For the text-containing cell, return its midpoint in (X, Y) coordinate format. 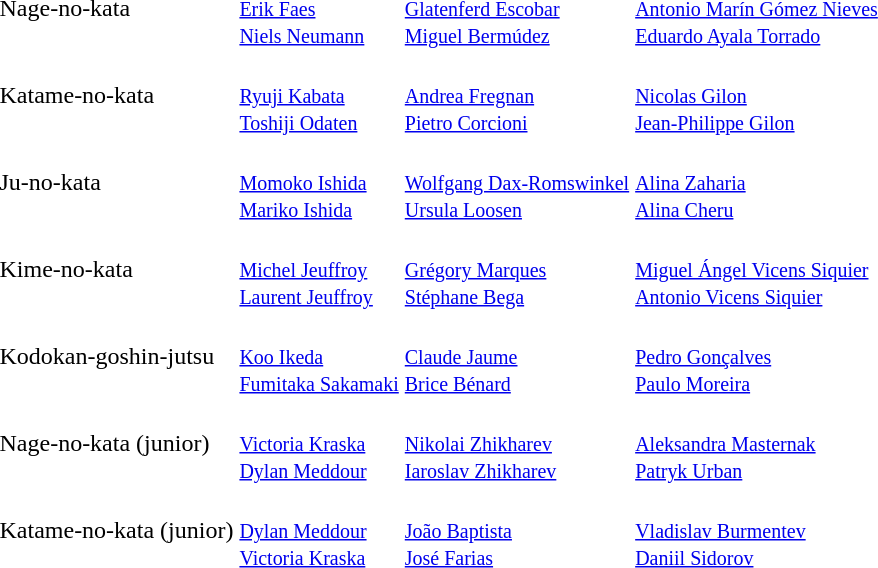
Koo IkedaFumitaka Sakamaki (319, 356)
Claude JaumeBrice Bénard (516, 356)
Wolfgang Dax-RomswinkelUrsula Loosen (516, 182)
Ryuji KabataToshiji Odaten (319, 95)
Grégory MarquesStéphane Bega (516, 269)
Michel JeuffroyLaurent Jeuffroy (319, 269)
Andrea FregnanPietro Corcioni (516, 95)
Victoria KraskaDylan Meddour (319, 443)
Momoko IshidaMariko Ishida (319, 182)
Nikolai ZhikharevIaroslav Zhikharev (516, 443)
